Scan for the cell matching the given text and deliver its (x, y) coordinate at center. 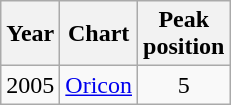
Chart (99, 34)
5 (184, 85)
2005 (30, 85)
Oricon (99, 85)
Peakposition (184, 34)
Year (30, 34)
